Return [X, Y] of the center of cell containing provided text 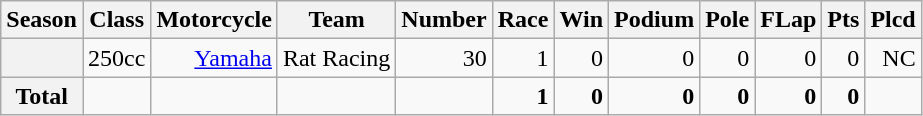
Pole [728, 20]
Season [42, 20]
Plcd [893, 20]
Win [582, 20]
30 [444, 58]
Pts [844, 20]
Team [336, 20]
NC [893, 58]
250cc [116, 58]
Motorcycle [214, 20]
FLap [788, 20]
Class [116, 20]
Yamaha [214, 58]
Rat Racing [336, 58]
Number [444, 20]
Total [42, 96]
Podium [654, 20]
Race [523, 20]
